Scan for the cell matching the given text and deliver its (x, y) coordinate at center. 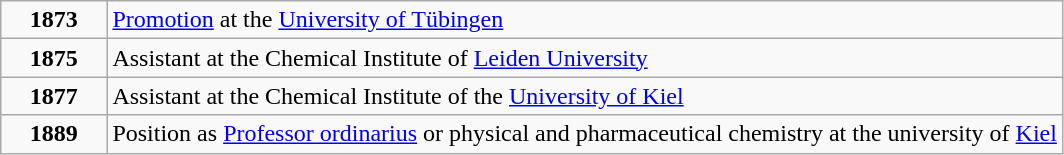
Position as Professor ordinarius or physical and pharmaceutical chemistry at the university of Kiel (585, 134)
1873 (54, 20)
Promotion at the University of Tübingen (585, 20)
1877 (54, 96)
1889 (54, 134)
Assistant at the Chemical Institute of Leiden University (585, 58)
Assistant at the Chemical Institute of the University of Kiel (585, 96)
1875 (54, 58)
